Scan for the cell matching the given text and deliver its (X, Y) coordinate at center. 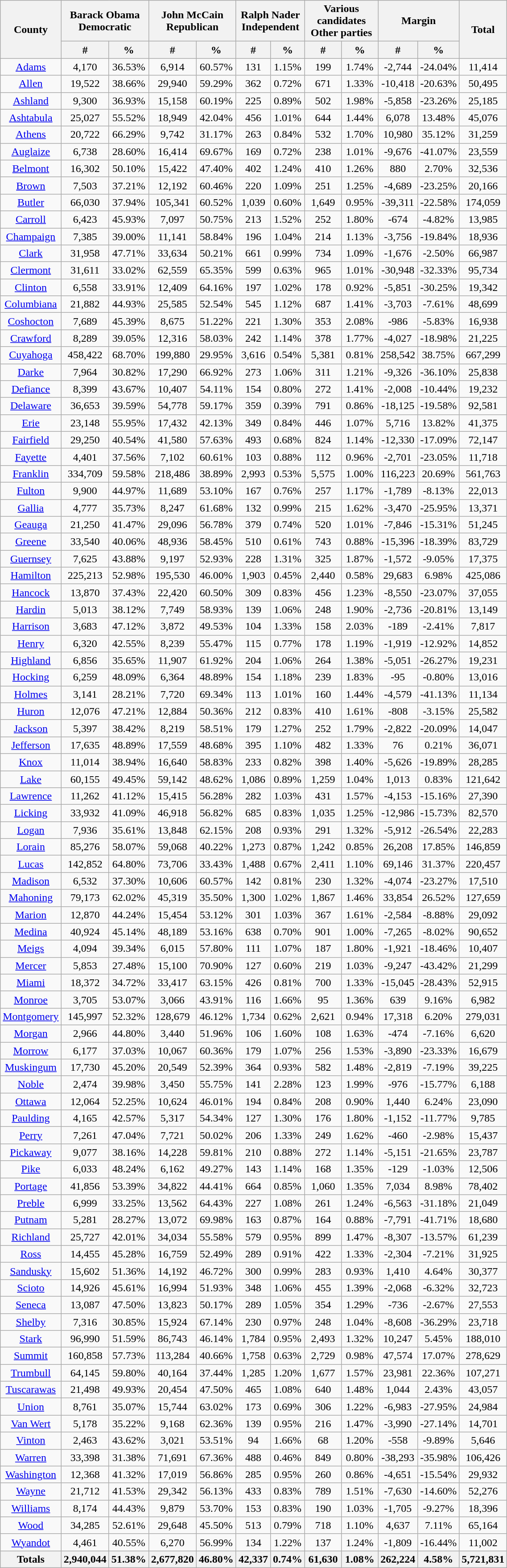
7,817 (483, 626)
108 (323, 1033)
45.93% (128, 219)
13,823 (172, 1305)
18,680 (483, 1220)
Barack ObamaDemocratic (105, 21)
9,785 (483, 1118)
32,723 (483, 1288)
68.70% (128, 355)
18,396 (483, 1508)
Hamilton (31, 576)
160,858 (85, 1356)
31.37% (439, 864)
64.80% (128, 864)
39.98% (128, 1085)
37.21% (128, 185)
-129 (398, 1169)
291 (323, 830)
-36.29% (439, 1322)
69.34% (216, 694)
85,276 (85, 847)
53.07% (128, 999)
48.24% (128, 1169)
-1,152 (398, 1118)
-8.13% (439, 491)
Huron (31, 711)
42.04% (216, 118)
22,420 (172, 593)
24,984 (483, 1407)
-2,819 (398, 1068)
-27.14% (439, 1424)
33.91% (128, 287)
-26.54% (439, 830)
65,164 (483, 1525)
6.24% (439, 1101)
Total (483, 29)
60,155 (85, 779)
Ashtabula (31, 118)
Monroe (31, 999)
1.18% (287, 677)
545 (253, 304)
-15.16% (439, 796)
1.87% (360, 559)
0.97% (287, 1322)
Carroll (31, 219)
1.99% (360, 1085)
10,980 (398, 135)
-9.27% (439, 1508)
31,259 (483, 135)
0.46% (287, 1457)
23,559 (483, 151)
1,903 (253, 576)
3,616 (253, 355)
83,729 (483, 542)
-1,919 (398, 643)
31,958 (85, 254)
9,900 (85, 491)
2.08% (360, 321)
273 (253, 372)
3,066 (172, 999)
15,158 (172, 101)
36.53% (128, 67)
66.29% (128, 135)
378 (323, 338)
127,659 (483, 898)
213 (253, 219)
Wayne (31, 1491)
11,718 (483, 457)
-9,247 (398, 966)
249 (323, 1135)
Brown (31, 185)
13,562 (172, 1203)
41.12% (128, 796)
33.43% (216, 864)
18,372 (85, 983)
7,385 (85, 237)
23,090 (483, 1101)
-4,074 (398, 881)
55.75% (216, 1085)
-1,705 (398, 1508)
176 (323, 1118)
95 (323, 999)
51.36% (128, 1271)
-674 (398, 219)
47.40% (216, 168)
-12.92% (439, 643)
59.29% (216, 84)
1.79% (360, 728)
15,454 (172, 915)
23,718 (483, 1322)
63.02% (216, 1407)
2.43% (439, 1390)
1.26% (360, 168)
532 (323, 135)
9,742 (172, 135)
55.58% (216, 1237)
67.14% (216, 1322)
0.79% (287, 1525)
42,337 (253, 1559)
359 (253, 406)
72,147 (483, 440)
12,064 (85, 1101)
348 (253, 1288)
61,630 (323, 1559)
6,364 (172, 677)
-2.41% (439, 626)
-4.82% (439, 219)
-43.42% (439, 966)
2,729 (323, 1356)
28.27% (128, 1220)
0.21% (439, 745)
Jackson (31, 728)
16,938 (483, 321)
58.45% (216, 542)
-23.25% (439, 185)
227 (253, 1203)
17,375 (483, 559)
0.67% (287, 864)
6,532 (85, 881)
137 (323, 1542)
51,245 (483, 525)
Champaign (31, 237)
0.68% (287, 440)
1.36% (360, 999)
10,606 (172, 881)
791 (323, 406)
17,019 (172, 1474)
142 (253, 881)
0.92% (360, 287)
4.58% (439, 1559)
9,879 (172, 1508)
199 (323, 67)
239 (323, 677)
34,285 (85, 1525)
128,679 (172, 1016)
225 (253, 101)
220,457 (483, 864)
20,549 (172, 1068)
Highland (31, 660)
46,918 (172, 813)
31,611 (85, 270)
56.99% (216, 1542)
-7.19% (439, 1068)
66,030 (85, 202)
15,437 (483, 1135)
7,964 (85, 372)
17,635 (85, 745)
6,914 (172, 67)
116,223 (398, 474)
510 (253, 542)
48.62% (216, 779)
17.07% (439, 1356)
520 (323, 525)
1.05% (287, 1305)
-2,822 (398, 728)
6,162 (172, 1169)
-8,550 (398, 593)
45.20% (128, 1068)
-558 (398, 1441)
29.95% (216, 355)
187 (323, 949)
7,316 (85, 1322)
40,164 (172, 1373)
66.92% (216, 372)
47,574 (398, 1356)
-2,736 (398, 610)
1.60% (287, 1033)
59,068 (172, 847)
214 (323, 237)
17,318 (398, 1016)
Auglaize (31, 151)
53.16% (216, 932)
-5,851 (398, 287)
6,999 (85, 1203)
215 (323, 508)
-8,608 (398, 1322)
-7,630 (398, 1491)
Meigs (31, 949)
5,716 (398, 423)
35.50% (216, 898)
1.13% (360, 237)
-1,809 (398, 1542)
-17.09% (439, 440)
35.12% (439, 135)
Lake (31, 779)
734 (323, 254)
71,691 (172, 1457)
21,049 (483, 1203)
1,060 (323, 1186)
8.98% (439, 1186)
1,285 (253, 1373)
-9,326 (398, 372)
5,178 (85, 1424)
-23.05% (439, 457)
3,440 (172, 1033)
1.27% (287, 728)
160 (323, 694)
17.85% (439, 847)
47.71% (128, 254)
219 (323, 966)
113 (253, 694)
Totals (31, 1559)
-3.15% (439, 711)
37.43% (128, 593)
8,219 (172, 728)
687 (323, 304)
Logan (31, 830)
6,188 (483, 1085)
90,652 (483, 932)
Guernsey (31, 559)
Summit (31, 1356)
52.61% (128, 1525)
Licking (31, 813)
Jefferson (31, 745)
-6.32% (439, 1288)
48,699 (483, 304)
40.55% (128, 1542)
13,985 (483, 219)
-8.88% (439, 915)
82,570 (483, 813)
36,071 (483, 745)
10,247 (398, 1339)
0.54% (287, 355)
6.20% (439, 1016)
Sandusky (31, 1271)
38.94% (128, 762)
106,426 (483, 1457)
33.02% (128, 270)
242 (253, 338)
700 (323, 983)
52.25% (128, 1101)
26,208 (398, 847)
-19.84% (439, 237)
455 (323, 1288)
44.41% (216, 1186)
262,224 (398, 1559)
48.09% (128, 677)
12,884 (172, 711)
8,239 (172, 643)
3,705 (85, 999)
-9.89% (439, 1441)
6,620 (483, 1033)
7,034 (398, 1186)
-7.61% (439, 304)
43.62% (128, 1441)
18,949 (172, 118)
Hardin (31, 610)
-24.04% (439, 67)
27,553 (483, 1305)
59.58% (128, 474)
164 (323, 1220)
-808 (398, 711)
56.78% (216, 525)
8,247 (172, 508)
12,870 (85, 915)
60.19% (216, 101)
-3,756 (398, 237)
54.34% (216, 1118)
64.43% (216, 1203)
53.39% (128, 1186)
197 (253, 287)
35.61% (128, 830)
52.54% (216, 304)
5,381 (323, 355)
29,092 (483, 915)
Darke (31, 372)
Franklin (31, 474)
-95 (398, 677)
Seneca (31, 1305)
-13.57% (439, 1237)
1,242 (323, 847)
168 (323, 1169)
5,646 (483, 1441)
13,149 (483, 610)
Madison (31, 881)
19,231 (483, 660)
46.72% (216, 1271)
251 (323, 185)
0.58% (360, 576)
195,530 (172, 576)
61.92% (216, 660)
50.75% (216, 219)
9,168 (172, 1424)
68 (323, 1441)
15,100 (172, 966)
Clinton (31, 287)
92,581 (483, 406)
446 (323, 423)
37.03% (128, 1050)
2.28% (287, 1085)
2,940,044 (85, 1559)
502 (323, 101)
22.36% (439, 1373)
103 (253, 457)
55.47% (216, 643)
36,653 (85, 406)
73,706 (172, 864)
-7,846 (398, 525)
8,174 (85, 1508)
1.83% (360, 677)
-28.43% (439, 983)
1.23% (360, 593)
38.16% (128, 1152)
33,540 (85, 542)
30.82% (128, 372)
134 (253, 1542)
-1,572 (398, 559)
13,870 (85, 593)
52.39% (216, 1068)
1.77% (360, 338)
579 (253, 1237)
426 (253, 983)
Coshocton (31, 321)
488 (253, 1457)
51.93% (216, 1288)
362 (253, 84)
0.91% (287, 1254)
899 (323, 1237)
Stark (31, 1339)
67.36% (216, 1457)
3,872 (172, 626)
17,290 (172, 372)
-3,470 (398, 508)
-20.09% (439, 728)
-21.65% (439, 1152)
33,634 (172, 254)
31,925 (483, 1254)
29,932 (483, 1474)
5,281 (85, 1220)
1,758 (253, 1356)
-18.46% (439, 949)
30.85% (128, 1322)
32,536 (483, 168)
41,580 (172, 440)
96,990 (85, 1339)
465 (253, 1390)
7,625 (85, 559)
257 (323, 491)
25,838 (483, 372)
11,014 (85, 762)
-5,051 (398, 660)
28,285 (483, 762)
145,997 (85, 1016)
26.52% (439, 898)
58.83% (216, 762)
53.12% (216, 915)
14,228 (172, 1152)
49.93% (128, 1390)
39,225 (483, 1068)
43.88% (128, 559)
-189 (398, 626)
-27.95% (439, 1407)
39.34% (128, 949)
8,289 (85, 338)
Vinton (31, 1441)
2,993 (253, 474)
39.00% (128, 237)
204 (253, 660)
1.98% (360, 101)
789 (323, 1491)
7.11% (439, 1525)
59.17% (216, 406)
824 (323, 440)
8,761 (85, 1407)
644 (323, 118)
-4,027 (398, 338)
Shelby (31, 1322)
199,880 (172, 355)
14,852 (483, 643)
141 (253, 1085)
27,390 (483, 796)
16,759 (172, 1254)
425,086 (483, 576)
31.38% (128, 1457)
43,057 (483, 1390)
880 (398, 168)
55.95% (128, 423)
398 (323, 762)
16,640 (172, 762)
-41.13% (439, 694)
Lorain (31, 847)
9,197 (172, 559)
7,503 (85, 185)
49.53% (216, 626)
2,966 (85, 1033)
7,261 (85, 1135)
300 (253, 1271)
10,624 (172, 1101)
48,936 (172, 542)
41,375 (483, 423)
116 (253, 999)
58.07% (128, 847)
-19.89% (439, 762)
582 (323, 1068)
6,320 (85, 643)
849 (323, 1457)
-460 (398, 1135)
Greene (31, 542)
3,141 (85, 694)
0.69% (287, 1407)
Putnam (31, 1220)
47.04% (128, 1135)
Van Wert (31, 1424)
76 (398, 745)
Fayette (31, 457)
Various candidatesOther parties (342, 21)
60.46% (216, 185)
45.14% (128, 932)
2,493 (323, 1339)
-30,948 (398, 270)
14,926 (85, 1288)
Medina (31, 932)
45.50% (216, 1525)
115 (253, 643)
402 (253, 168)
113,284 (172, 1356)
42.13% (216, 423)
45.28% (128, 1254)
-15.54% (439, 1474)
-12,986 (398, 813)
69.98% (216, 1220)
33,417 (172, 983)
52.32% (128, 1016)
63.15% (216, 983)
21,225 (483, 338)
37.30% (128, 881)
-1,789 (398, 491)
40.22% (216, 847)
1,300 (253, 898)
-2,584 (398, 915)
0.76% (287, 491)
282 (253, 796)
58.84% (216, 237)
146,859 (483, 847)
667,299 (483, 355)
51.96% (216, 1033)
4,777 (85, 508)
14,047 (483, 728)
1,734 (253, 1016)
Clark (31, 254)
29,648 (172, 1525)
264 (323, 660)
37.56% (128, 457)
238 (323, 151)
-15,396 (398, 542)
-6,983 (398, 1407)
30,377 (483, 1271)
0.70% (287, 932)
10,067 (172, 1050)
19,342 (483, 287)
6,177 (85, 1050)
21,250 (85, 525)
256 (323, 1050)
-474 (398, 1033)
69.67% (216, 151)
-2,701 (398, 457)
9.16% (439, 999)
5,397 (85, 728)
Columbiana (31, 304)
35.07% (128, 1407)
Fairfield (31, 440)
433 (253, 1491)
-18,125 (398, 406)
65.35% (216, 270)
25,585 (172, 304)
15,422 (172, 168)
-12,330 (398, 440)
21,498 (85, 1390)
261 (323, 1203)
-5,912 (398, 830)
4,094 (85, 949)
-15.31% (439, 525)
225,213 (85, 576)
50.21% (216, 254)
493 (253, 440)
62.02% (128, 898)
52.93% (216, 559)
5.45% (439, 1339)
43.91% (216, 999)
5,575 (323, 474)
28.21% (128, 694)
0.77% (287, 643)
106 (253, 1033)
50.36% (216, 711)
-26.27% (439, 660)
-15.73% (439, 813)
Trumbull (31, 1373)
50.02% (216, 1135)
40.06% (128, 542)
86,743 (172, 1339)
Geauga (31, 525)
13.48% (439, 118)
-10,418 (398, 84)
2,411 (323, 864)
21,299 (483, 966)
158 (323, 626)
-5,151 (398, 1152)
48,189 (172, 932)
15,744 (172, 1407)
11,262 (85, 796)
6.98% (439, 576)
23,981 (398, 1373)
258,542 (398, 355)
3,450 (172, 1085)
-36.10% (439, 372)
8,399 (85, 389)
Morgan (31, 1033)
17,559 (172, 745)
21,712 (85, 1491)
349 (253, 423)
-986 (398, 321)
31.17% (216, 135)
Holmes (31, 694)
1.52% (287, 219)
142,852 (85, 864)
3,683 (85, 626)
-4,579 (398, 694)
2,474 (85, 1085)
301 (253, 915)
-14.60% (439, 1491)
-20.63% (439, 84)
14,455 (85, 1254)
Crawford (31, 338)
1,273 (253, 847)
306 (323, 1407)
599 (253, 270)
41.09% (128, 813)
16,994 (172, 1288)
-4,651 (398, 1474)
718 (323, 1525)
-976 (398, 1085)
2,677,820 (172, 1559)
1.40% (360, 762)
1.63% (360, 1033)
Miami (31, 983)
29,940 (172, 84)
-8.02% (439, 932)
9,300 (85, 101)
1,044 (398, 1390)
206 (253, 1135)
1.74% (360, 67)
664 (253, 1186)
104 (253, 626)
59,142 (172, 779)
0.61% (287, 542)
11,134 (483, 694)
13,848 (172, 830)
62,559 (172, 270)
11,141 (172, 237)
52.49% (216, 1254)
212 (253, 711)
639 (398, 999)
-41.07% (439, 151)
13,016 (483, 677)
1,440 (398, 1101)
0.98% (360, 1356)
0.90% (360, 1101)
2.03% (360, 626)
5,853 (85, 966)
-15,045 (398, 983)
56.86% (216, 1474)
-25.95% (439, 508)
13.82% (439, 423)
Ashland (31, 101)
216 (323, 1424)
167 (253, 491)
46.12% (216, 1016)
-1.03% (439, 1169)
25,727 (85, 1237)
11,414 (483, 67)
-41.71% (439, 1220)
13,072 (172, 1220)
44.97% (128, 491)
1,867 (323, 898)
1.12% (287, 304)
-3,890 (398, 1050)
353 (323, 321)
278,629 (483, 1356)
283 (323, 1271)
-4,153 (398, 796)
4,637 (398, 1525)
Scioto (31, 1288)
-3,703 (398, 304)
-23.27% (439, 881)
21,882 (85, 304)
334,709 (85, 474)
79,173 (85, 898)
25,582 (483, 711)
Margin (419, 21)
-18.39% (439, 542)
0.62% (287, 1016)
131 (253, 67)
38.12% (128, 610)
Gallia (31, 508)
Ralph NaderIndependent (270, 21)
901 (323, 932)
69,146 (398, 864)
123 (323, 1085)
12,192 (172, 185)
11,002 (483, 1542)
228 (253, 559)
Fulton (31, 491)
58.51% (216, 728)
39.59% (128, 406)
561,763 (483, 474)
1,784 (253, 1339)
1,013 (398, 779)
64.16% (216, 287)
7,720 (172, 694)
0.53% (287, 474)
458,422 (85, 355)
57.63% (216, 440)
33,854 (398, 898)
233 (253, 762)
50,495 (483, 84)
59.81% (216, 1152)
38.66% (128, 84)
28.60% (128, 151)
-0.80% (439, 677)
17,510 (483, 881)
121,642 (483, 779)
431 (323, 796)
Harrison (31, 626)
1.53% (360, 1050)
Ross (31, 1254)
20,166 (483, 185)
Wood (31, 1525)
-7,791 (398, 1220)
15,602 (85, 1271)
174,059 (483, 202)
51.38% (128, 1559)
60.50% (216, 593)
-6,563 (398, 1203)
40.54% (128, 440)
6,078 (398, 118)
105,341 (172, 202)
35.65% (128, 660)
Paulding (31, 1118)
12,076 (85, 711)
11,907 (172, 660)
46.14% (216, 1339)
Washington (31, 1474)
1.90% (360, 610)
38.89% (216, 474)
-31.18% (439, 1203)
1,677 (323, 1373)
5,013 (85, 610)
44.80% (128, 1033)
Erie (31, 423)
-23.33% (439, 1050)
Union (31, 1407)
66,987 (483, 254)
-30.25% (439, 287)
48.68% (216, 745)
6,738 (85, 151)
54.11% (216, 389)
1.70% (360, 135)
107,271 (483, 1373)
Pike (31, 1169)
49.27% (216, 1169)
9,077 (85, 1152)
17,432 (172, 423)
52,276 (483, 1491)
45,076 (483, 118)
37,055 (483, 593)
965 (323, 270)
4,170 (85, 67)
Warren (31, 1457)
56.28% (216, 796)
37.94% (128, 202)
46.00% (216, 576)
60.36% (216, 1050)
7,102 (172, 457)
38.42% (128, 728)
37.44% (216, 1373)
John McCainRepublican (192, 21)
33,932 (85, 813)
15,924 (172, 1322)
Delaware (31, 406)
59.80% (128, 1373)
2,440 (323, 576)
25,027 (85, 118)
-35.98% (439, 1457)
-5,626 (398, 762)
743 (323, 542)
143 (253, 1169)
29,250 (85, 440)
-16.44% (439, 1542)
354 (323, 1305)
-2,304 (398, 1254)
Lucas (31, 864)
6,259 (85, 677)
2,621 (323, 1016)
1.39% (360, 1288)
190 (323, 1508)
25,185 (483, 101)
13,087 (85, 1305)
14,192 (172, 1271)
Marion (31, 915)
263 (253, 135)
61,239 (483, 1237)
188,010 (483, 1339)
51.22% (216, 321)
1.46% (360, 898)
42.57% (128, 1118)
34,822 (172, 1186)
210 (253, 1152)
58.93% (216, 610)
Adams (31, 67)
-9.05% (439, 559)
0.39% (287, 406)
-22.58% (439, 202)
36.93% (128, 101)
220 (253, 185)
11,689 (172, 491)
-5,858 (398, 101)
194 (253, 1101)
-2.98% (439, 1135)
Wyandot (31, 1542)
16,679 (483, 1050)
45.39% (128, 321)
53.10% (216, 491)
41.32% (128, 1474)
-7.16% (439, 1033)
12,368 (85, 1474)
42.01% (128, 1237)
640 (323, 1390)
45,319 (172, 898)
41.47% (128, 525)
47.12% (128, 626)
279,031 (483, 1016)
Ottawa (31, 1101)
6,423 (85, 219)
3,021 (172, 1441)
111 (253, 949)
64,145 (85, 1373)
50.10% (128, 168)
40,924 (85, 932)
41,856 (85, 1186)
52.98% (128, 576)
1.31% (287, 559)
Clermont (31, 270)
285 (253, 1474)
6,015 (172, 949)
Williams (31, 1508)
Tuscarawas (31, 1390)
County (31, 29)
56.82% (216, 813)
196 (253, 237)
-20.81% (439, 610)
1,488 (253, 864)
12,409 (172, 287)
-19.58% (439, 406)
94 (253, 1441)
1.29% (360, 1305)
7,749 (172, 610)
-2,008 (398, 389)
173 (253, 1407)
7,689 (85, 321)
38.75% (439, 355)
4,165 (85, 1118)
1.19% (360, 643)
42.55% (128, 643)
422 (323, 1254)
-7,265 (398, 932)
2.70% (439, 168)
18,936 (483, 237)
39.05% (128, 338)
20,722 (85, 135)
-39,311 (398, 202)
395 (253, 745)
56.13% (216, 1491)
685 (253, 813)
Montgomery (31, 1016)
53.51% (216, 1441)
-736 (398, 1305)
78,402 (483, 1186)
Hocking (31, 677)
Portage (31, 1186)
Butler (31, 202)
Knox (31, 762)
Muskingum (31, 1068)
482 (323, 745)
311 (323, 372)
5,317 (172, 1118)
Mahoning (31, 898)
40.66% (216, 1356)
41.53% (128, 1491)
153 (253, 1508)
34.72% (128, 983)
1.21% (360, 372)
51.59% (128, 1339)
Hancock (31, 593)
55.52% (128, 118)
20.69% (439, 474)
35.22% (128, 1424)
1.15% (287, 67)
19,522 (85, 84)
379 (253, 525)
13,371 (483, 508)
-2,744 (398, 67)
29,096 (172, 525)
169 (253, 151)
Richland (31, 1237)
661 (253, 254)
-10.44% (439, 389)
1.51% (360, 1491)
364 (253, 1068)
62.15% (216, 830)
132 (253, 508)
260 (323, 1474)
-2.67% (439, 1305)
Preble (31, 1203)
33.25% (128, 1203)
309 (253, 593)
46.80% (216, 1559)
Henry (31, 643)
325 (323, 559)
22,283 (483, 830)
12,316 (172, 338)
Allen (31, 84)
112 (323, 457)
6,033 (85, 1169)
33,398 (85, 1457)
221 (253, 321)
Lawrence (31, 796)
60.61% (216, 457)
4.64% (439, 1271)
-23.26% (439, 101)
16,414 (172, 151)
44.93% (128, 304)
163 (253, 1220)
52,915 (483, 983)
27.48% (128, 966)
Athens (31, 135)
218,486 (172, 474)
29,342 (172, 1491)
19,232 (483, 389)
62.36% (216, 1424)
-2.50% (439, 254)
6,856 (85, 660)
4,461 (85, 1542)
-3,990 (398, 1424)
-38,293 (398, 1457)
95,734 (483, 270)
-1,921 (398, 949)
44.24% (128, 915)
-4,689 (398, 185)
16,302 (85, 168)
53.70% (216, 1508)
-1,676 (398, 254)
2,463 (85, 1441)
34,034 (172, 1237)
46.01% (216, 1101)
23,787 (483, 1152)
Mercer (31, 966)
-8,307 (398, 1237)
4,401 (85, 457)
47.21% (128, 711)
49.45% (128, 779)
6,270 (172, 1542)
45.61% (128, 1288)
22,013 (483, 491)
1,259 (323, 779)
6,982 (483, 999)
-7.21% (439, 1254)
367 (323, 915)
1,039 (253, 202)
1.17% (360, 491)
-15.77% (439, 1085)
14,701 (483, 1424)
7,097 (172, 219)
-9,676 (398, 151)
638 (253, 932)
60.52% (216, 202)
-18.98% (439, 338)
Cuyahoga (31, 355)
-2,068 (398, 1288)
20,454 (172, 1390)
50.17% (216, 1305)
1.38% (360, 660)
Belmont (31, 168)
1,086 (253, 779)
35.73% (128, 508)
0.94% (360, 1016)
-5.83% (439, 321)
0.96% (360, 457)
Noble (31, 1085)
0.82% (287, 762)
23,148 (85, 423)
57.80% (216, 949)
70.90% (216, 966)
Perry (31, 1135)
Pickaway (31, 1152)
43.67% (128, 389)
1,649 (323, 202)
1,410 (398, 1271)
17,730 (85, 1068)
7,721 (172, 1135)
29,683 (398, 576)
44.43% (128, 1508)
8,675 (172, 321)
54,778 (172, 406)
-23.07% (439, 593)
Morrow (31, 1050)
5,721,831 (483, 1559)
57.73% (128, 1356)
0.45% (287, 576)
Defiance (31, 389)
7,936 (85, 830)
513 (253, 1525)
15,415 (172, 796)
58.03% (216, 338)
671 (323, 84)
1,035 (323, 813)
6,558 (85, 287)
61.68% (216, 508)
-32.33% (439, 270)
-11.77% (439, 1118)
12,506 (483, 1169)
